Scan for the cell matching the given text and deliver its (x, y) coordinate at center. 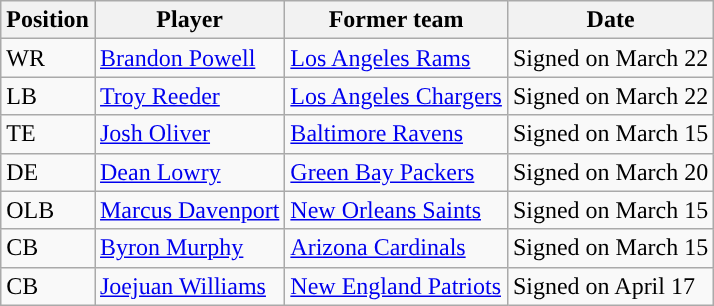
Brandon Powell (189, 58)
TE (48, 134)
Arizona Cardinals (396, 248)
Marcus Davenport (189, 210)
WR (48, 58)
Former team (396, 20)
New England Patriots (396, 286)
Los Angeles Rams (396, 58)
Troy Reeder (189, 96)
OLB (48, 210)
Position (48, 20)
Josh Oliver (189, 134)
New Orleans Saints (396, 210)
LB (48, 96)
DE (48, 172)
Player (189, 20)
Signed on March 20 (610, 172)
Signed on April 17 (610, 286)
Joejuan Williams (189, 286)
Byron Murphy (189, 248)
Los Angeles Chargers (396, 96)
Dean Lowry (189, 172)
Green Bay Packers (396, 172)
Date (610, 20)
Baltimore Ravens (396, 134)
